Identify which cell holds the provided text, then report its (x, y) central coordinate. 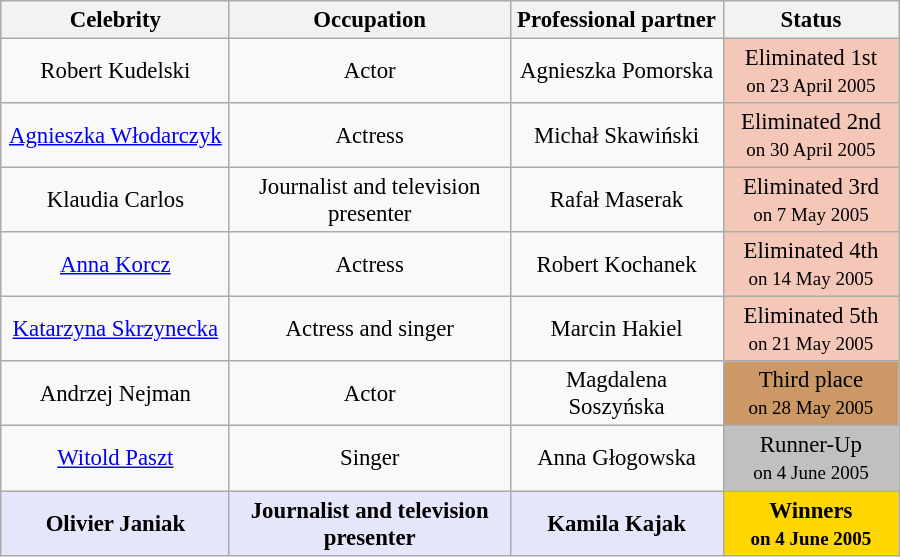
Eliminated 2ndon 30 April 2005 (811, 136)
Singer (370, 458)
Michał Skawiński (616, 136)
Robert Kudelski (115, 70)
Witold Paszt (115, 458)
Third placeon 28 May 2005 (811, 394)
Robert Kochanek (616, 264)
Actress and singer (370, 330)
Eliminated 1ston 23 April 2005 (811, 70)
Agnieszka Pomorska (616, 70)
Magdalena Soszyńska (616, 394)
Marcin Hakiel (616, 330)
Status (811, 20)
Eliminated 4thon 14 May 2005 (811, 264)
Celebrity (115, 20)
Anna Korcz (115, 264)
Agnieszka Włodarczyk (115, 136)
Rafał Maserak (616, 200)
Andrzej Nejman (115, 394)
Kamila Kajak (616, 522)
Professional partner (616, 20)
Winnerson 4 June 2005 (811, 522)
Katarzyna Skrzynecka (115, 330)
Eliminated 3rdon 7 May 2005 (811, 200)
Klaudia Carlos (115, 200)
Olivier Janiak (115, 522)
Anna Głogowska (616, 458)
Eliminated 5thon 21 May 2005 (811, 330)
Runner-Upon 4 June 2005 (811, 458)
Occupation (370, 20)
